From the cell containing the given text, extract its center point as (x, y) coordinate. 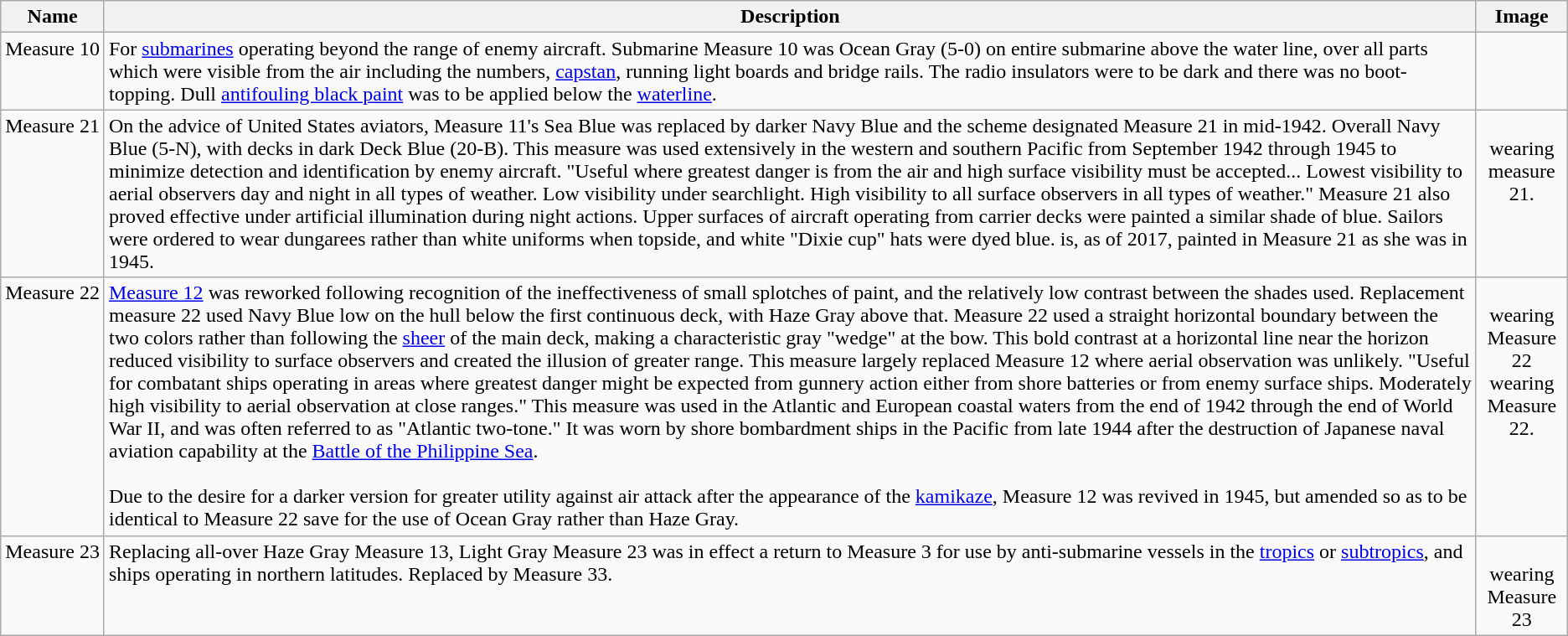
wearing measure 21. (1521, 194)
Name (53, 17)
wearing Measure 23 (1521, 585)
Measure 21 (53, 194)
Measure 10 (53, 71)
wearing Measure 22 wearing Measure 22. (1521, 406)
Measure 23 (53, 585)
Image (1521, 17)
Description (790, 17)
Measure 22 (53, 406)
